Extract the [x, y] coordinate from the center of the cell holding the provided text.  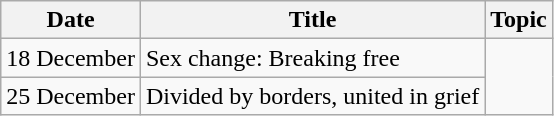
Topic [519, 20]
Title [312, 20]
Date [71, 20]
18 December [71, 58]
Divided by borders, united in grief [312, 96]
Sex change: Breaking free [312, 58]
25 December [71, 96]
